Capture the cell that displays the provided text and extract its (x, y) central coordinate. 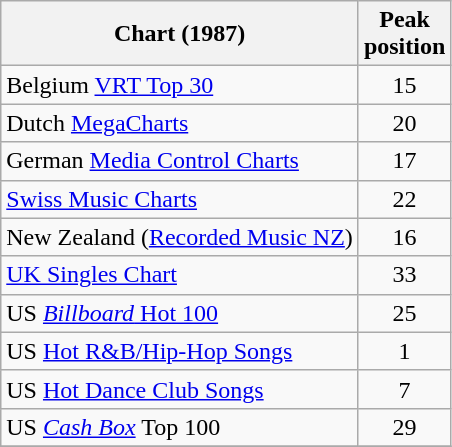
Peakposition (404, 34)
Dutch MegaCharts (180, 123)
US Billboard Hot 100 (180, 313)
33 (404, 275)
New Zealand (Recorded Music NZ) (180, 237)
US Hot Dance Club Songs (180, 389)
20 (404, 123)
Belgium VRT Top 30 (180, 85)
1 (404, 351)
15 (404, 85)
25 (404, 313)
Chart (1987) (180, 34)
29 (404, 427)
UK Singles Chart (180, 275)
US Hot R&B/Hip-Hop Songs (180, 351)
7 (404, 389)
22 (404, 199)
Swiss Music Charts (180, 199)
German Media Control Charts (180, 161)
17 (404, 161)
16 (404, 237)
US Cash Box Top 100 (180, 427)
